Output the [X, Y] coordinate of the center of the cell containing the given text.  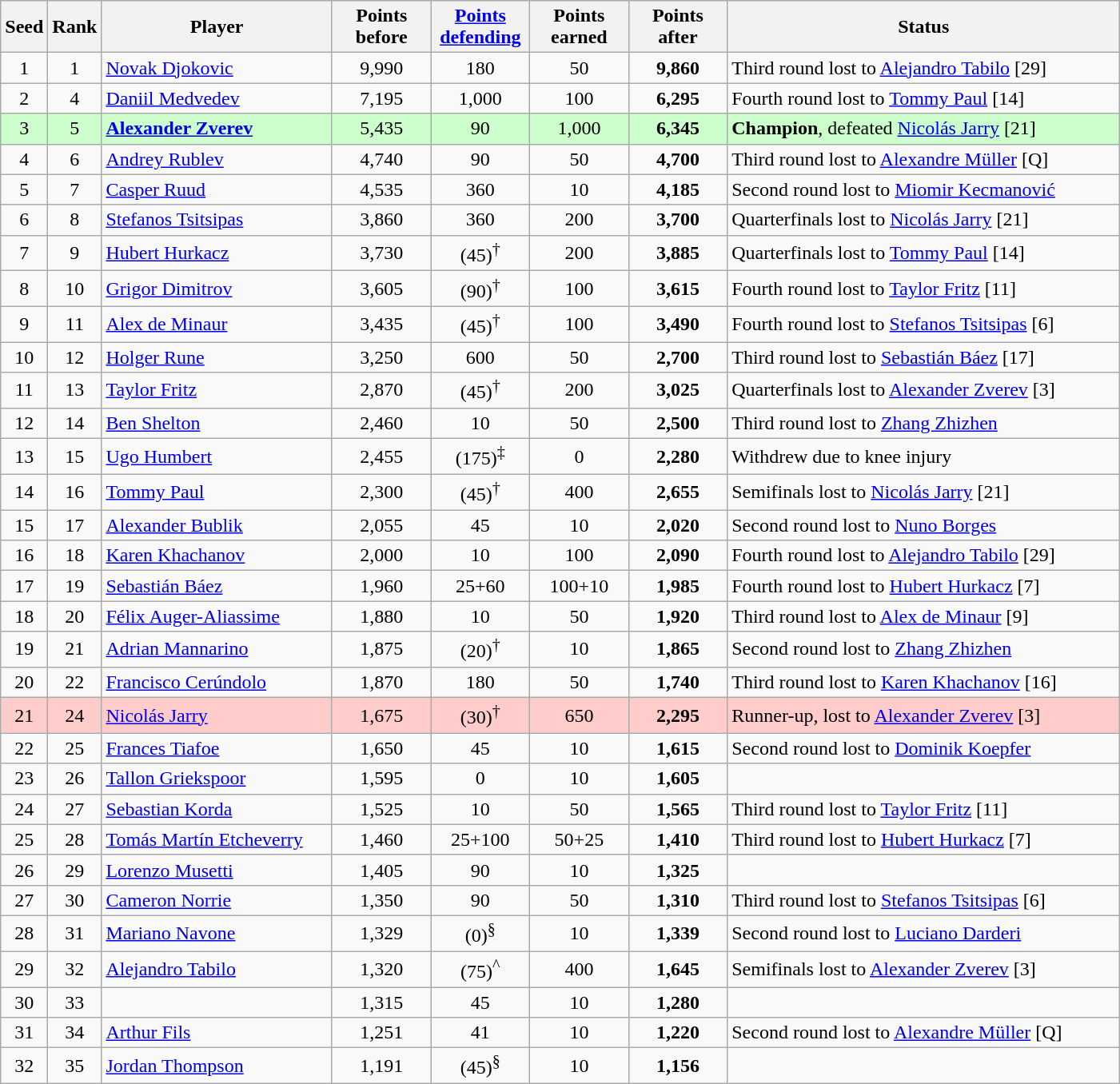
Second round lost to Luciano Darderi [924, 934]
6,345 [678, 129]
25+100 [480, 839]
Arthur Fils [217, 1033]
1,325 [678, 870]
Stefanos Tsitsipas [217, 220]
1,310 [678, 900]
Cameron Norrie [217, 900]
1,350 [381, 900]
1,280 [678, 1002]
Third round lost to Taylor Fritz [11] [924, 809]
Third round lost to Stefanos Tsitsipas [6] [924, 900]
Third round lost to Alex de Minaur [9] [924, 616]
Quarterfinals lost to Alexander Zverev [3] [924, 390]
2,870 [381, 390]
Second round lost to Zhang Zhizhen [924, 649]
Félix Auger-Aliassime [217, 616]
2,655 [678, 492]
1,251 [381, 1033]
1,191 [381, 1066]
3,885 [678, 253]
Points defending [480, 27]
Ben Shelton [217, 423]
Nicolás Jarry [217, 716]
Runner-up, lost to Alexander Zverev [3] [924, 716]
Tommy Paul [217, 492]
1,920 [678, 616]
600 [480, 357]
23 [24, 779]
Third round lost to Karen Khachanov [16] [924, 682]
(0)§ [480, 934]
5,435 [381, 129]
4,185 [678, 189]
Third round lost to Hubert Hurkacz [7] [924, 839]
(20)† [480, 649]
1,985 [678, 586]
1,410 [678, 839]
Second round lost to Alexandre Müller [Q] [924, 1033]
Hubert Hurkacz [217, 253]
Withdrew due to knee injury [924, 457]
Adrian Mannarino [217, 649]
3,615 [678, 289]
Novak Djokovic [217, 68]
Alejandro Tabilo [217, 969]
Tallon Griekspoor [217, 779]
Daniil Medvedev [217, 98]
9,990 [381, 68]
33 [75, 1002]
1,615 [678, 748]
7,195 [381, 98]
Seed [24, 27]
Lorenzo Musetti [217, 870]
Status [924, 27]
1,865 [678, 649]
1,870 [381, 682]
3,250 [381, 357]
Third round lost to Sebastián Báez [17] [924, 357]
1,740 [678, 682]
Points before [381, 27]
2,090 [678, 556]
3,700 [678, 220]
2,455 [381, 457]
Fourth round lost to Alejandro Tabilo [29] [924, 556]
Grigor Dimitrov [217, 289]
1,525 [381, 809]
1,329 [381, 934]
Champion, defeated Nicolás Jarry [21] [924, 129]
4,700 [678, 159]
Points earned [580, 27]
1,315 [381, 1002]
1,675 [381, 716]
3 [24, 129]
Alexander Bublik [217, 525]
2,000 [381, 556]
(30)† [480, 716]
Fourth round lost to Taylor Fritz [11] [924, 289]
Fourth round lost to Hubert Hurkacz [7] [924, 586]
1,960 [381, 586]
1,595 [381, 779]
1,339 [678, 934]
3,435 [381, 325]
1,565 [678, 809]
Mariano Navone [217, 934]
Karen Khachanov [217, 556]
Fourth round lost to Tommy Paul [14] [924, 98]
Player [217, 27]
1,220 [678, 1033]
(45)§ [480, 1066]
(75)^ [480, 969]
2,055 [381, 525]
Sebastián Báez [217, 586]
4,535 [381, 189]
1,405 [381, 870]
Tomás Martín Etcheverry [217, 839]
Alexander Zverev [217, 129]
Casper Ruud [217, 189]
Ugo Humbert [217, 457]
(175)‡ [480, 457]
Francisco Cerúndolo [217, 682]
Semifinals lost to Nicolás Jarry [21] [924, 492]
Second round lost to Dominik Koepfer [924, 748]
Holger Rune [217, 357]
1,875 [381, 649]
Andrey Rublev [217, 159]
1,880 [381, 616]
34 [75, 1033]
(90)† [480, 289]
2,460 [381, 423]
25+60 [480, 586]
Third round lost to Alexandre Müller [Q] [924, 159]
1,320 [381, 969]
Fourth round lost to Stefanos Tsitsipas [6] [924, 325]
41 [480, 1033]
Second round lost to Miomir Kecmanović [924, 189]
Frances Tiafoe [217, 748]
1,645 [678, 969]
1,605 [678, 779]
Second round lost to Nuno Borges [924, 525]
1,650 [381, 748]
3,730 [381, 253]
Taylor Fritz [217, 390]
Jordan Thompson [217, 1066]
1,460 [381, 839]
50+25 [580, 839]
Sebastian Korda [217, 809]
4,740 [381, 159]
3,025 [678, 390]
Third round lost to Alejandro Tabilo [29] [924, 68]
2 [24, 98]
3,605 [381, 289]
3,860 [381, 220]
2,300 [381, 492]
Points after [678, 27]
Quarterfinals lost to Tommy Paul [14] [924, 253]
2,500 [678, 423]
2,280 [678, 457]
2,020 [678, 525]
3,490 [678, 325]
Alex de Minaur [217, 325]
9,860 [678, 68]
100+10 [580, 586]
2,700 [678, 357]
2,295 [678, 716]
6,295 [678, 98]
35 [75, 1066]
1,156 [678, 1066]
650 [580, 716]
Rank [75, 27]
Third round lost to Zhang Zhizhen [924, 423]
Semifinals lost to Alexander Zverev [3] [924, 969]
Quarterfinals lost to Nicolás Jarry [21] [924, 220]
